Scan for the cell matching the given text and deliver its [X, Y] coordinate at center. 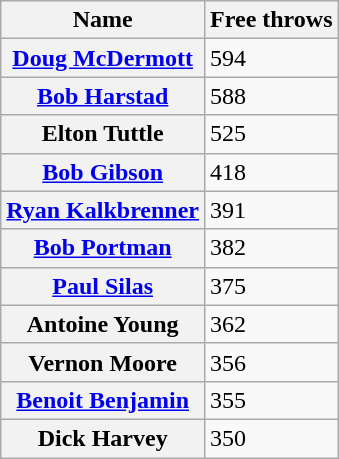
Dick Harvey [103, 438]
Free throws [272, 20]
525 [272, 134]
Doug McDermott [103, 58]
Paul Silas [103, 286]
391 [272, 210]
Bob Gibson [103, 172]
588 [272, 96]
382 [272, 248]
356 [272, 362]
Bob Portman [103, 248]
418 [272, 172]
Bob Harstad [103, 96]
350 [272, 438]
Elton Tuttle [103, 134]
355 [272, 400]
Ryan Kalkbrenner [103, 210]
Name [103, 20]
Vernon Moore [103, 362]
375 [272, 286]
362 [272, 324]
594 [272, 58]
Benoit Benjamin [103, 400]
Antoine Young [103, 324]
